Identify which cell holds the provided text, then report its [x, y] central coordinate. 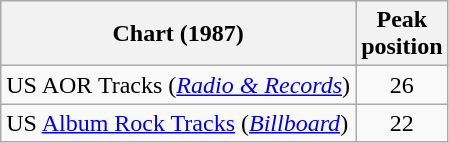
Chart (1987) [178, 34]
US Album Rock Tracks (Billboard) [178, 123]
22 [402, 123]
Peakposition [402, 34]
26 [402, 85]
US AOR Tracks (Radio & Records) [178, 85]
